Detect which cell encompasses the target text, then output its [X, Y] center coordinate. 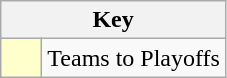
Key [114, 20]
Teams to Playoffs [134, 58]
